Provide the (x, y) coordinate of the cell's center where the given text is located.  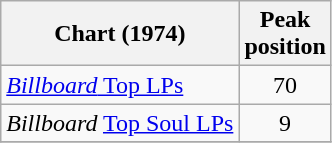
Billboard Top Soul LPs (120, 123)
Peakposition (285, 34)
9 (285, 123)
Chart (1974) (120, 34)
70 (285, 85)
Billboard Top LPs (120, 85)
